Determine the (x, y) coordinate at the center of the cell enclosing the given text.  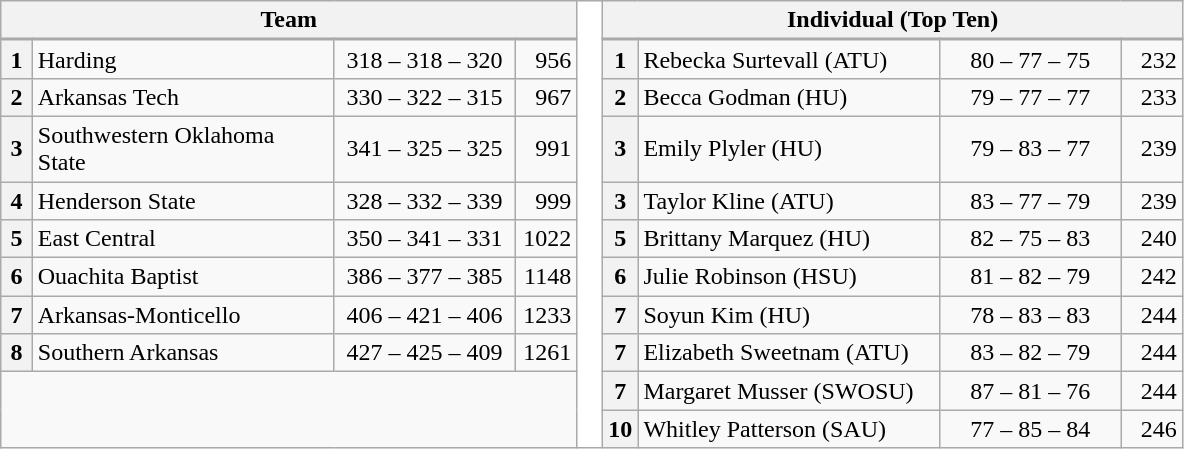
1261 (546, 353)
79 – 77 – 77 (1030, 97)
8 (17, 353)
406 – 421 – 406 (425, 315)
341 – 325 – 325 (425, 148)
80 – 77 – 75 (1030, 59)
Arkansas Tech (183, 97)
386 – 377 – 385 (425, 277)
Emily Plyler (HU) (789, 148)
1022 (546, 239)
Henderson State (183, 201)
83 – 77 – 79 (1030, 201)
83 – 82 – 79 (1030, 353)
240 (1152, 239)
Brittany Marquez (HU) (789, 239)
Soyun Kim (HU) (789, 315)
Harding (183, 59)
Julie Robinson (HSU) (789, 277)
1233 (546, 315)
4 (17, 201)
330 – 322 – 315 (425, 97)
Arkansas-Monticello (183, 315)
Taylor Kline (ATU) (789, 201)
427 – 425 – 409 (425, 353)
Southwestern Oklahoma State (183, 148)
246 (1152, 429)
242 (1152, 277)
Team (289, 20)
318 – 318 – 320 (425, 59)
Elizabeth Sweetnam (ATU) (789, 353)
233 (1152, 97)
Rebecka Surtevall (ATU) (789, 59)
81 – 82 – 79 (1030, 277)
Individual (Top Ten) (893, 20)
Becca Godman (HU) (789, 97)
350 – 341 – 331 (425, 239)
232 (1152, 59)
79 – 83 – 77 (1030, 148)
East Central (183, 239)
991 (546, 148)
Margaret Musser (SWOSU) (789, 391)
77 – 85 – 84 (1030, 429)
78 – 83 – 83 (1030, 315)
999 (546, 201)
Southern Arkansas (183, 353)
10 (620, 429)
Ouachita Baptist (183, 277)
328 – 332 – 339 (425, 201)
82 – 75 – 83 (1030, 239)
967 (546, 97)
Whitley Patterson (SAU) (789, 429)
956 (546, 59)
1148 (546, 277)
87 – 81 – 76 (1030, 391)
